Detect which cell encompasses the target text, then output its (X, Y) center coordinate. 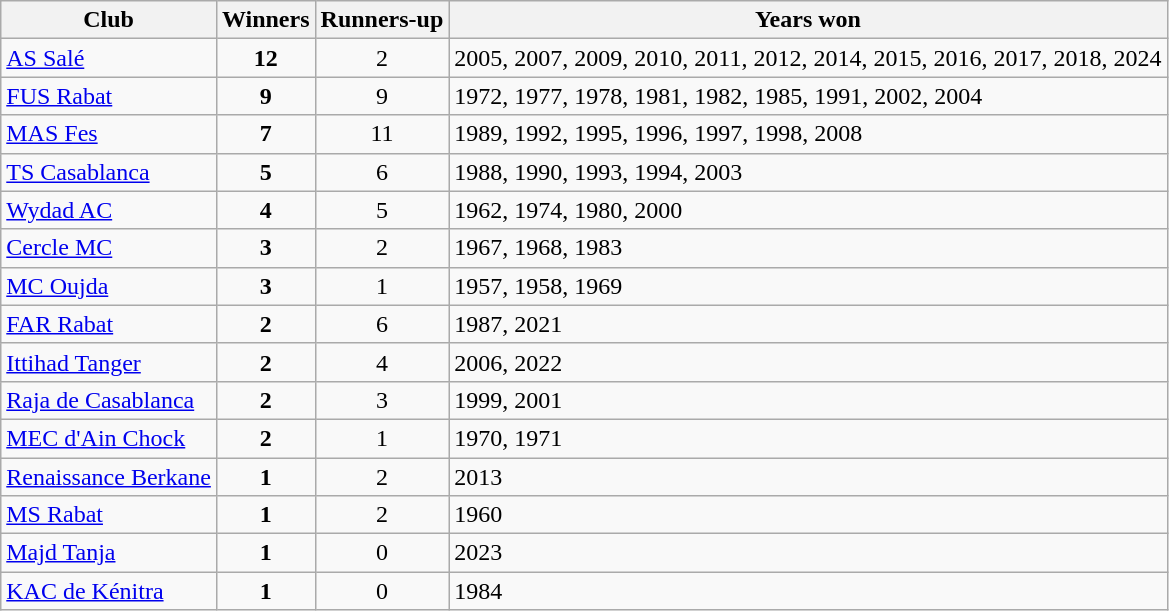
7 (266, 134)
1962, 1974, 1980, 2000 (808, 210)
Majd Tanja (109, 553)
2023 (808, 553)
11 (382, 134)
FAR Rabat (109, 324)
FUS Rabat (109, 96)
1999, 2001 (808, 400)
AS Salé (109, 58)
Renaissance Berkane (109, 477)
1960 (808, 515)
MAS Fes (109, 134)
1989, 1992, 1995, 1996, 1997, 1998, 2008 (808, 134)
Wydad AC (109, 210)
Raja de Casablanca (109, 400)
1988, 1990, 1993, 1994, 2003 (808, 172)
Winners (266, 20)
Cercle MC (109, 248)
2005, 2007, 2009, 2010, 2011, 2012, 2014, 2015, 2016, 2017, 2018, 2024 (808, 58)
Club (109, 20)
KAC de Kénitra (109, 591)
1967, 1968, 1983 (808, 248)
1957, 1958, 1969 (808, 286)
Runners-up (382, 20)
1970, 1971 (808, 438)
12 (266, 58)
2006, 2022 (808, 362)
1984 (808, 591)
MC Oujda (109, 286)
Ittihad Tanger (109, 362)
1972, 1977, 1978, 1981, 1982, 1985, 1991, 2002, 2004 (808, 96)
1987, 2021 (808, 324)
Years won (808, 20)
MEC d'Ain Chock (109, 438)
2013 (808, 477)
TS Casablanca (109, 172)
MS Rabat (109, 515)
